Return the (X, Y) coordinate for the center point of the cell that contains the specified text.  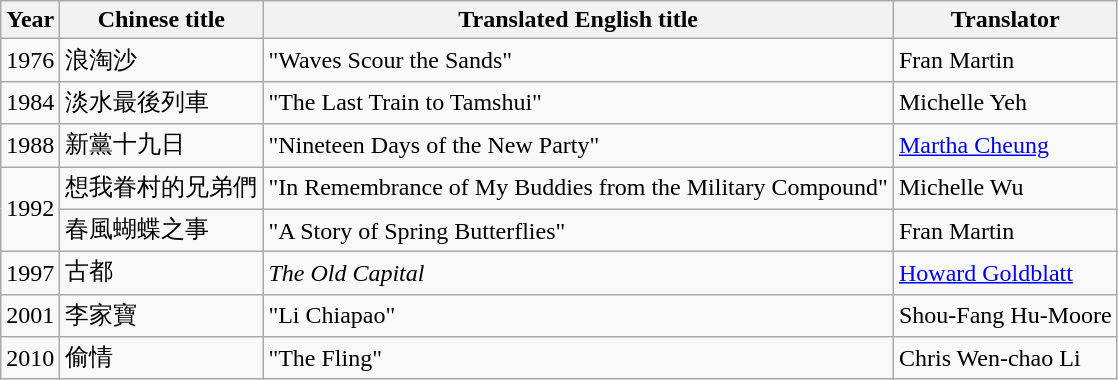
春風蝴蝶之事 (162, 230)
1976 (30, 60)
"The Fling" (578, 358)
"Li Chiapao" (578, 316)
1992 (30, 208)
"Waves Scour the Sands" (578, 60)
1988 (30, 146)
偷情 (162, 358)
"A Story of Spring Butterflies" (578, 230)
Translator (1005, 20)
"In Remembrance of My Buddies from the Military Compound" (578, 188)
Chinese title (162, 20)
想我眷村的兄弟們 (162, 188)
Martha Cheung (1005, 146)
2001 (30, 316)
古都 (162, 274)
Chris Wen-chao Li (1005, 358)
Michelle Yeh (1005, 102)
新黨十九日 (162, 146)
淡水最後列車 (162, 102)
浪淘沙 (162, 60)
1984 (30, 102)
2010 (30, 358)
Michelle Wu (1005, 188)
Howard Goldblatt (1005, 274)
"Nineteen Days of the New Party" (578, 146)
李家寶 (162, 316)
1997 (30, 274)
The Old Capital (578, 274)
Translated English title (578, 20)
Year (30, 20)
Shou-Fang Hu-Moore (1005, 316)
"The Last Train to Tamshui" (578, 102)
